Detect which cell encompasses the target text, then output its (X, Y) center coordinate. 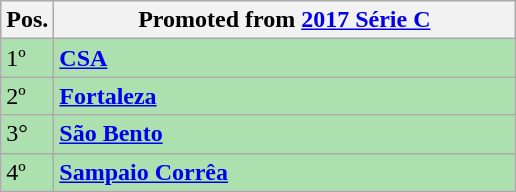
CSA (284, 58)
Fortaleza (284, 96)
3° (28, 134)
2º (28, 96)
4º (28, 172)
São Bento (284, 134)
Pos. (28, 20)
Sampaio Corrêa (284, 172)
1º (28, 58)
Promoted from 2017 Série C (284, 20)
